Output the (X, Y) coordinate of the center of the cell containing the given text.  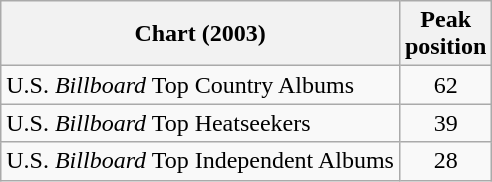
U.S. Billboard Top Country Albums (200, 85)
28 (445, 161)
39 (445, 123)
U.S. Billboard Top Heatseekers (200, 123)
62 (445, 85)
U.S. Billboard Top Independent Albums (200, 161)
Chart (2003) (200, 34)
Peakposition (445, 34)
